Provide the (X, Y) coordinate of the cell's center where the given text is located.  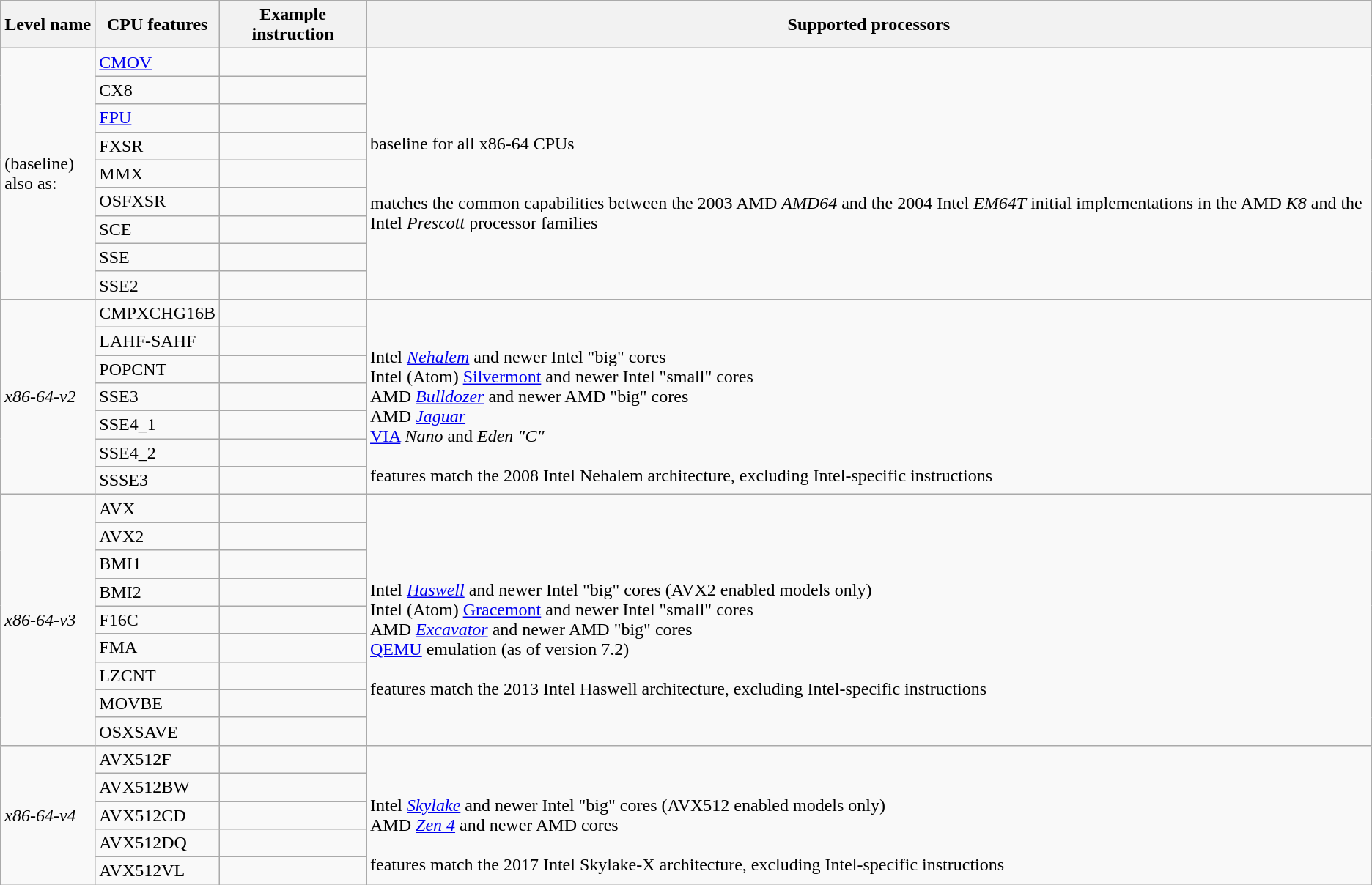
SSE4_2 (158, 453)
POPCNT (158, 369)
FXSR (158, 146)
SSE3 (158, 397)
MMX (158, 174)
(baseline)also as: (48, 174)
AVX512VL (158, 871)
SSSE3 (158, 481)
AVX512DQ (158, 843)
Example instruction (293, 25)
SSE2 (158, 285)
SSE (158, 257)
x86-64-v4 (48, 815)
SSE4_1 (158, 425)
x86-64-v2 (48, 396)
MOVBE (158, 703)
BMI1 (158, 564)
CMPXCHG16B (158, 313)
Supported processors (869, 25)
x86-64-v3 (48, 620)
CX8 (158, 90)
SCE (158, 229)
FMA (158, 648)
AVX (158, 508)
LZCNT (158, 675)
CMOV (158, 62)
AVX512F (158, 759)
AVX512CD (158, 815)
FPU (158, 118)
OSXSAVE (158, 731)
LAHF-SAHF (158, 341)
AVX512BW (158, 787)
F16C (158, 620)
Level name (48, 25)
OSFXSR (158, 201)
CPU features (158, 25)
BMI2 (158, 592)
AVX2 (158, 536)
